Identify which cell holds the provided text, then report its [X, Y] central coordinate. 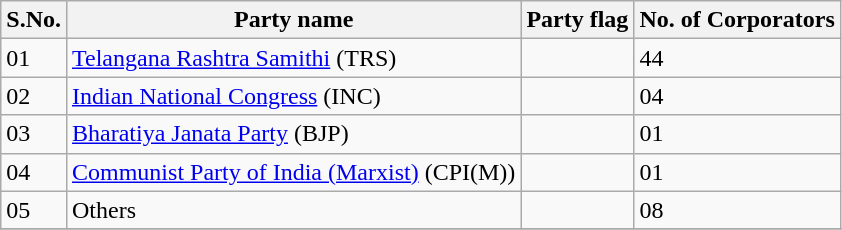
Party flag [578, 20]
44 [737, 58]
Others [293, 210]
Party name [293, 20]
No. of Corporators [737, 20]
Indian National Congress (INC) [293, 96]
S.No. [34, 20]
03 [34, 134]
05 [34, 210]
Communist Party of India (Marxist) (CPI(M)) [293, 172]
Telangana Rashtra Samithi (TRS) [293, 58]
Bharatiya Janata Party (BJP) [293, 134]
08 [737, 210]
02 [34, 96]
